Capture the cell that displays the provided text and extract its [X, Y] central coordinate. 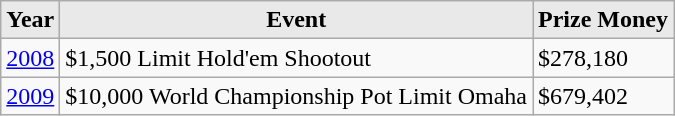
$1,500 Limit Hold'em Shootout [296, 58]
Year [30, 20]
$10,000 World Championship Pot Limit Omaha [296, 96]
Event [296, 20]
2009 [30, 96]
2008 [30, 58]
Prize Money [602, 20]
$278,180 [602, 58]
$679,402 [602, 96]
